Search for the cell housing the specified text and yield its [X, Y] center coordinate. 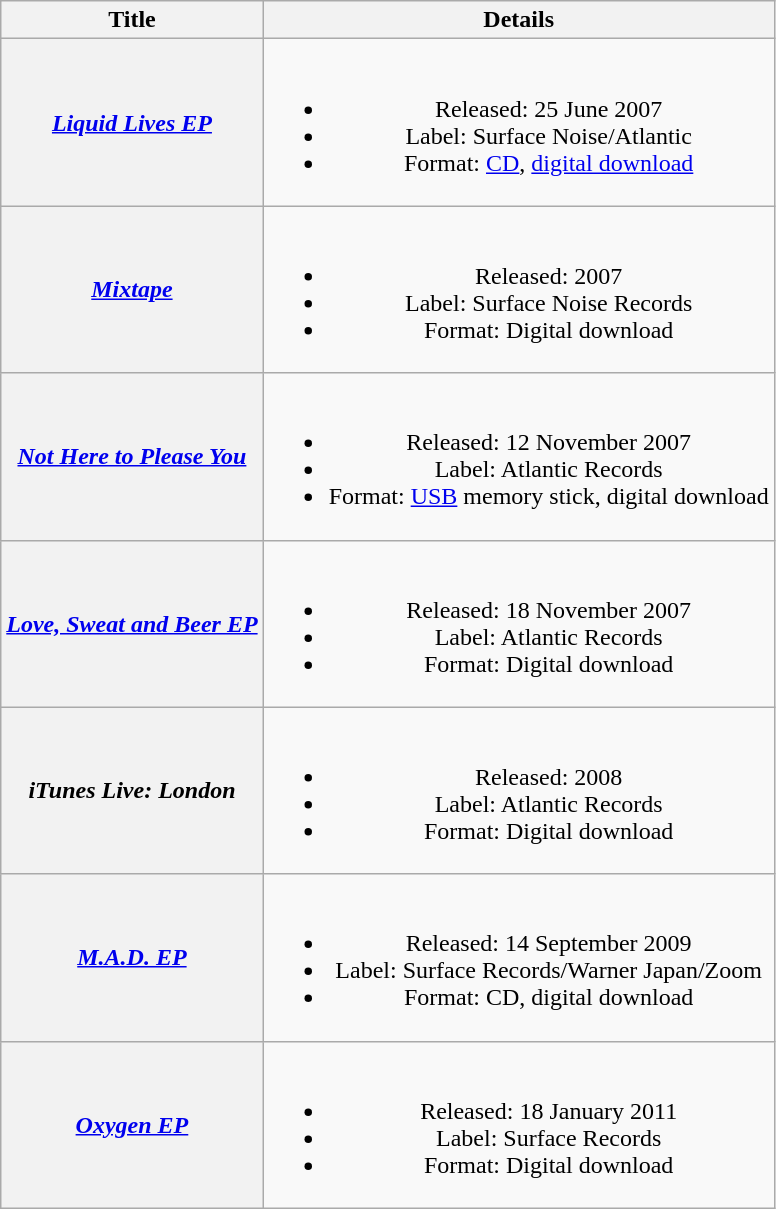
Love, Sweat and Beer EP [132, 624]
M.A.D. EP [132, 958]
Mixtape [132, 290]
Title [132, 20]
Not Here to Please You [132, 456]
Released: 2008Label: Atlantic RecordsFormat: Digital download [518, 790]
Liquid Lives EP [132, 122]
Released: 2007Label: Surface Noise RecordsFormat: Digital download [518, 290]
Oxygen EP [132, 1124]
Released: 14 September 2009Label: Surface Records/Warner Japan/ZoomFormat: CD, digital download [518, 958]
Released: 12 November 2007Label: Atlantic RecordsFormat: USB memory stick, digital download [518, 456]
iTunes Live: London [132, 790]
Released: 25 June 2007Label: Surface Noise/AtlanticFormat: CD, digital download [518, 122]
Released: 18 January 2011Label: Surface RecordsFormat: Digital download [518, 1124]
Details [518, 20]
Released: 18 November 2007Label: Atlantic RecordsFormat: Digital download [518, 624]
